Capture the cell that displays the provided text and extract its [x, y] central coordinate. 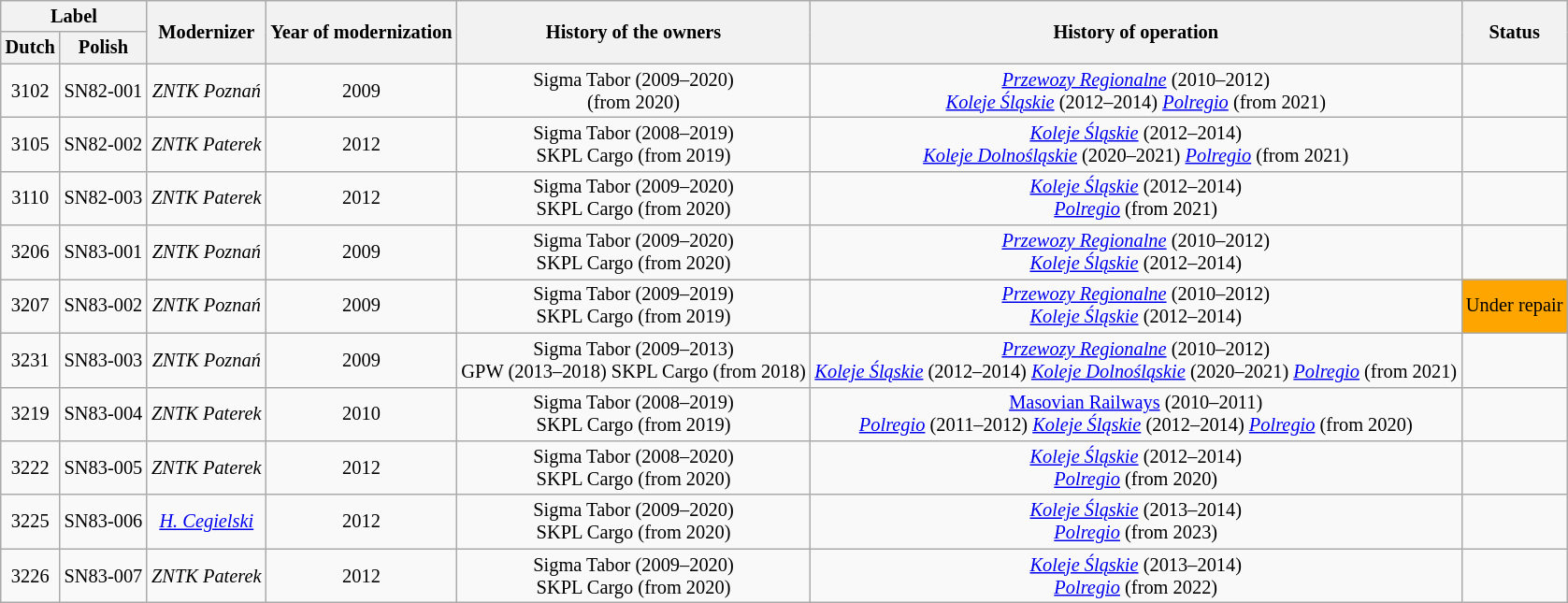
3102 [30, 91]
Koleje Śląskie (2013–2014)Polregio (from 2023) [1136, 522]
Sigma Tabor (2009–2013)GPW (2013–2018) SKPL Cargo (from 2018) [634, 360]
2010 [361, 414]
SN83-001 [103, 252]
SN83-003 [103, 360]
History of operation [1136, 32]
History of the owners [634, 32]
SN83-007 [103, 576]
3226 [30, 576]
SN82-001 [103, 91]
3105 [30, 144]
Sigma Tabor (2009–2020) (from 2020) [634, 91]
Koleje Śląskie (2012–2014)Polregio (from 2020) [1136, 467]
Masovian Railways (2010–2011)Polregio (2011–2012) Koleje Śląskie (2012–2014) Polregio (from 2020) [1136, 414]
3219 [30, 414]
Modernizer [206, 32]
Status [1515, 32]
3231 [30, 360]
SN82-002 [103, 144]
SN83-002 [103, 306]
SN83-005 [103, 467]
3207 [30, 306]
Dutch [30, 48]
Koleje Śląskie (2012–2014)Koleje Dolnośląskie (2020–2021) Polregio (from 2021) [1136, 144]
SN82-003 [103, 198]
Koleje Śląskie (2012–2014)Polregio (from 2021) [1136, 198]
Year of modernization [361, 32]
Sigma Tabor (2008–2020)SKPL Cargo (from 2020) [634, 467]
3206 [30, 252]
Przewozy Regionalne (2010–2012)Koleje Śląskie (2012–2014) Polregio (from 2021) [1136, 91]
Koleje Śląskie (2013–2014)Polregio (from 2022) [1136, 576]
Sigma Tabor (2009–2019)SKPL Cargo (from 2019) [634, 306]
Przewozy Regionalne (2010–2012)Koleje Śląskie (2012–2014) Koleje Dolnośląskie (2020–2021) Polregio (from 2021) [1136, 360]
3222 [30, 467]
3225 [30, 522]
H. Cegielski [206, 522]
Under repair [1515, 306]
Polish [103, 48]
SN83-004 [103, 414]
Label [74, 16]
3110 [30, 198]
SN83-006 [103, 522]
